Detect which cell encompasses the target text, then output its [x, y] center coordinate. 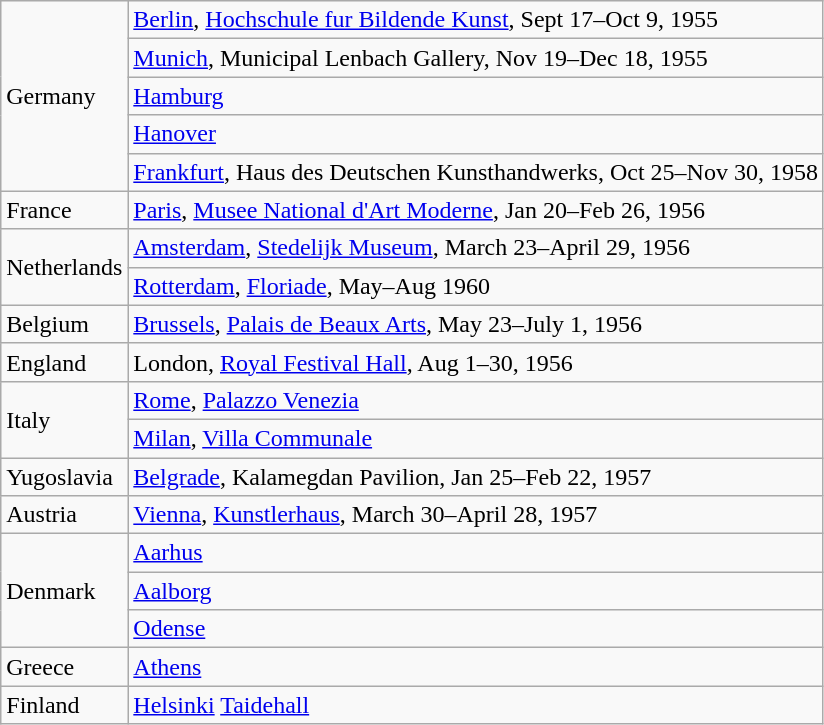
Austria [64, 515]
Athens [476, 667]
Brussels, Palais de Beaux Arts, May 23–July 1, 1956 [476, 324]
Helsinki Taidehall [476, 705]
Netherlands [64, 267]
Rome, Palazzo Venezia [476, 400]
Belgrade, Kalamegdan Pavilion, Jan 25–Feb 22, 1957 [476, 477]
Hanover [476, 134]
Aalborg [476, 591]
Odense [476, 629]
France [64, 210]
Greece [64, 667]
Paris, Musee National d'Art Moderne, Jan 20–Feb 26, 1956 [476, 210]
Rotterdam, Floriade, May–Aug 1960 [476, 286]
Aarhus [476, 553]
Amsterdam, Stedelijk Museum, March 23–April 29, 1956 [476, 248]
Denmark [64, 591]
Berlin, Hochschule fur Bildende Kunst, Sept 17–Oct 9, 1955 [476, 20]
Germany [64, 96]
Milan, Villa Communale [476, 438]
Yugoslavia [64, 477]
England [64, 362]
London, Royal Festival Hall, Aug 1–30, 1956 [476, 362]
Munich, Municipal Lenbach Gallery, Nov 19–Dec 18, 1955 [476, 58]
Italy [64, 419]
Vienna, Kunstlerhaus, March 30–April 28, 1957 [476, 515]
Frankfurt, Haus des Deutschen Kunsthandwerks, Oct 25–Nov 30, 1958 [476, 172]
Hamburg [476, 96]
Finland [64, 705]
Belgium [64, 324]
